Return the [x, y] coordinate for the center point of the cell that contains the specified text.  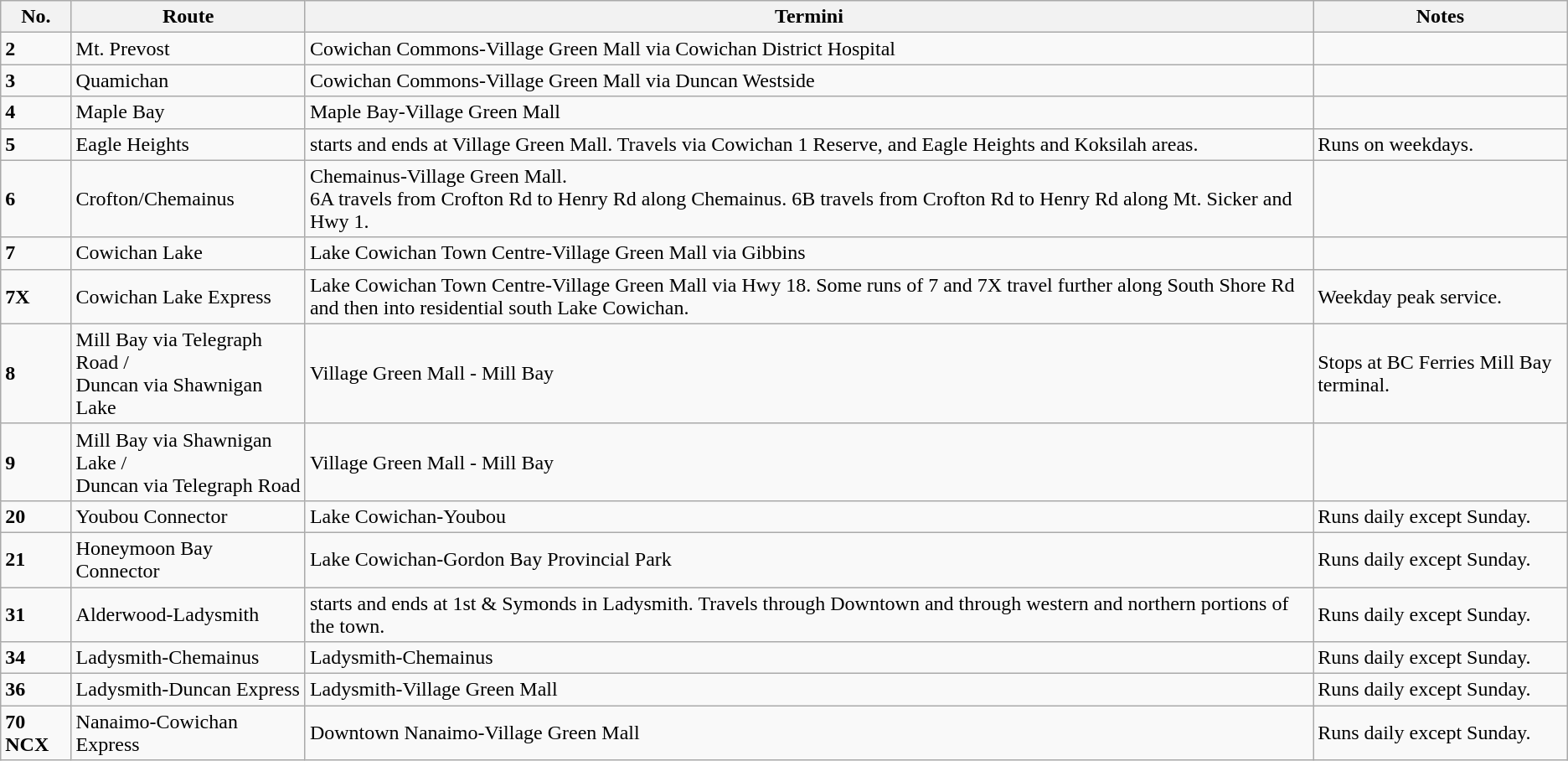
4 [36, 112]
Lake Cowichan-Youbou [809, 516]
Weekday peak service. [1441, 297]
3 [36, 80]
Cowichan Lake [188, 253]
Route [188, 17]
36 [36, 690]
Mill Bay via Telegraph Road /Duncan via Shawnigan Lake [188, 374]
31 [36, 613]
9 [36, 462]
Cowichan Lake Express [188, 297]
Termini [809, 17]
Lake Cowichan-Gordon Bay Provincial Park [809, 560]
Notes [1441, 17]
Cowichan Commons-Village Green Mall via Cowichan District Hospital [809, 49]
No. [36, 17]
Maple Bay-Village Green Mall [809, 112]
Alderwood-Ladysmith [188, 613]
20 [36, 516]
Lake Cowichan Town Centre-Village Green Mall via Gibbins [809, 253]
Stops at BC Ferries Mill Bay terminal. [1441, 374]
7X [36, 297]
Mt. Prevost [188, 49]
Maple Bay [188, 112]
Ladysmith-Duncan Express [188, 690]
Downtown Nanaimo-Village Green Mall [809, 733]
34 [36, 658]
starts and ends at 1st & Symonds in Ladysmith. Travels through Downtown and through western and northern portions of the town. [809, 613]
Youbou Connector [188, 516]
Ladysmith-Village Green Mall [809, 690]
Runs on weekdays. [1441, 144]
Nanaimo-Cowichan Express [188, 733]
Eagle Heights [188, 144]
70 NCX [36, 733]
Honeymoon Bay Connector [188, 560]
Cowichan Commons-Village Green Mall via Duncan Westside [809, 80]
starts and ends at Village Green Mall. Travels via Cowichan 1 Reserve, and Eagle Heights and Koksilah areas. [809, 144]
Mill Bay via Shawnigan Lake /Duncan via Telegraph Road [188, 462]
8 [36, 374]
5 [36, 144]
21 [36, 560]
7 [36, 253]
Crofton/Chemainus [188, 199]
2 [36, 49]
Quamichan [188, 80]
6 [36, 199]
